Search for the cell housing the specified text and yield its [x, y] center coordinate. 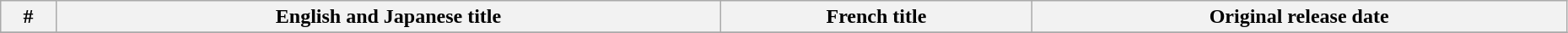
English and Japanese title [388, 17]
French title [876, 17]
Original release date [1299, 17]
# [29, 17]
